Capture the cell that displays the provided text and extract its (x, y) central coordinate. 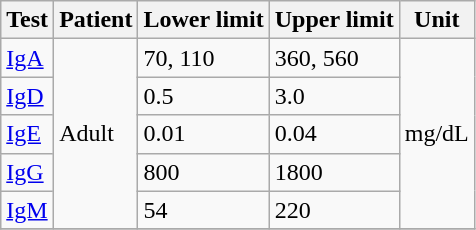
IgE (28, 134)
0.5 (204, 96)
0.01 (204, 134)
Upper limit (334, 20)
70, 110 (204, 58)
IgM (28, 210)
0.04 (334, 134)
1800 (334, 172)
360, 560 (334, 58)
IgA (28, 58)
Lower limit (204, 20)
800 (204, 172)
220 (334, 210)
mg/dL (436, 134)
Unit (436, 20)
Patient (96, 20)
IgG (28, 172)
IgD (28, 96)
Test (28, 20)
54 (204, 210)
Adult (96, 134)
3.0 (334, 96)
